Locate the cell with the specified text and output its (x, y) center coordinate. 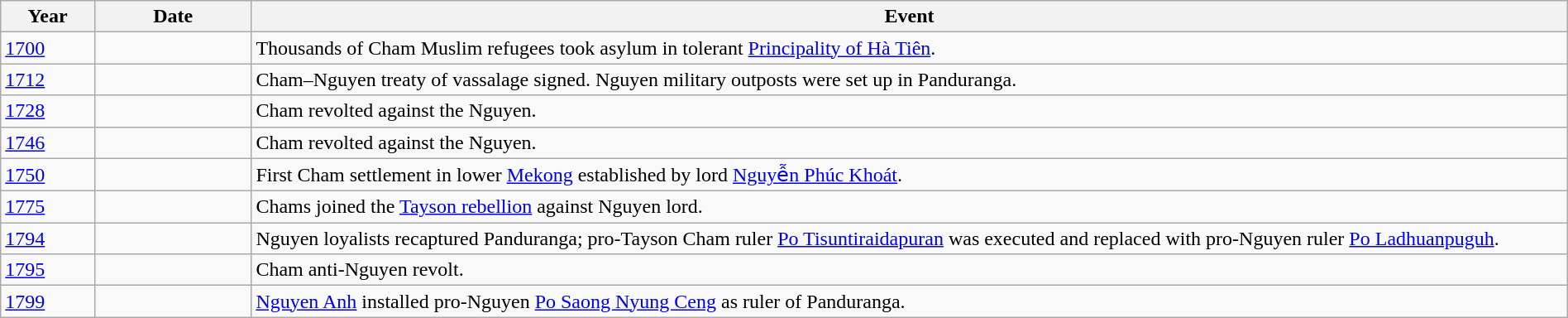
1746 (48, 142)
First Cham settlement in lower Mekong established by lord Nguyễn Phúc Khoát. (910, 175)
1799 (48, 301)
Thousands of Cham Muslim refugees took asylum in tolerant Principality of Hà Tiên. (910, 48)
1794 (48, 238)
Event (910, 17)
1750 (48, 175)
Nguyen Anh installed pro-Nguyen Po Saong Nyung Ceng as ruler of Panduranga. (910, 301)
Year (48, 17)
Chams joined the Tayson rebellion against Nguyen lord. (910, 207)
1728 (48, 111)
1795 (48, 270)
1700 (48, 48)
Cham–Nguyen treaty of vassalage signed. Nguyen military outposts were set up in Panduranga. (910, 79)
1775 (48, 207)
Nguyen loyalists recaptured Panduranga; pro-Tayson Cham ruler Po Tisuntiraidapuran was executed and replaced with pro-Nguyen ruler Po Ladhuanpuguh. (910, 238)
1712 (48, 79)
Cham anti-Nguyen revolt. (910, 270)
Date (172, 17)
